Capture the cell that displays the provided text and extract its (X, Y) central coordinate. 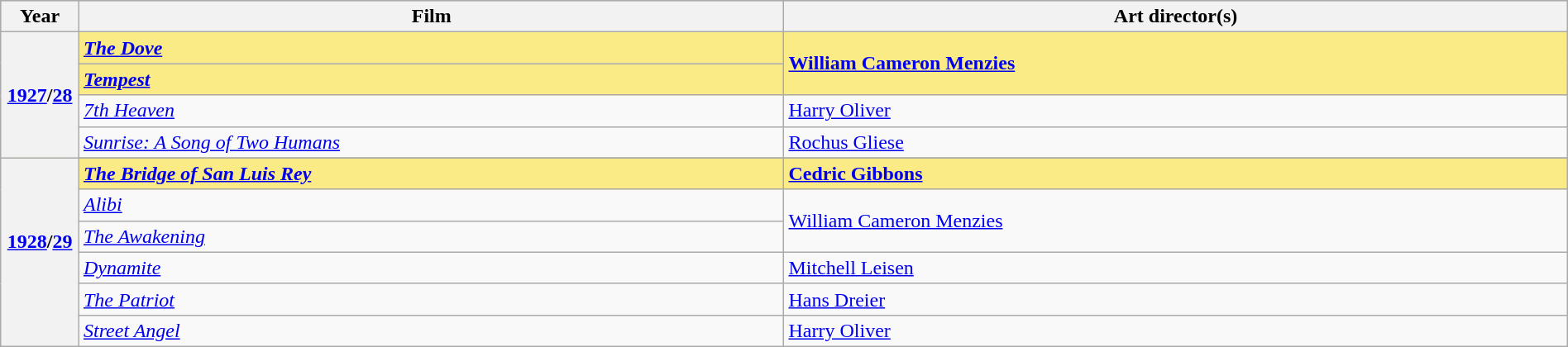
Rochus Gliese (1176, 142)
Sunrise: A Song of Two Humans (432, 142)
Film (432, 17)
The Dove (432, 48)
7th Heaven (432, 111)
Mitchell Leisen (1176, 268)
Hans Dreier (1176, 299)
1928/29 (40, 252)
Street Angel (432, 330)
1927/28 (40, 95)
Art director(s) (1176, 17)
The Awakening (432, 236)
The Bridge of San Luis Rey (432, 173)
Year (40, 17)
The Patriot (432, 299)
Cedric Gibbons (1176, 173)
Alibi (432, 205)
Tempest (432, 79)
Dynamite (432, 268)
